Find where the given text appears and provide that cell's center as [x, y] coordinate. 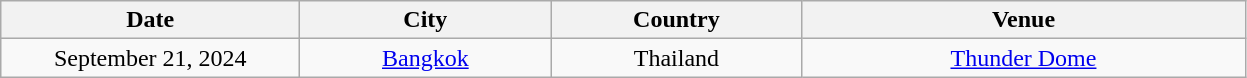
Venue [1024, 20]
City [426, 20]
September 21, 2024 [150, 58]
Date [150, 20]
Thailand [676, 58]
Country [676, 20]
Thunder Dome [1024, 58]
Bangkok [426, 58]
